Scan for the cell matching the given text and deliver its (X, Y) coordinate at center. 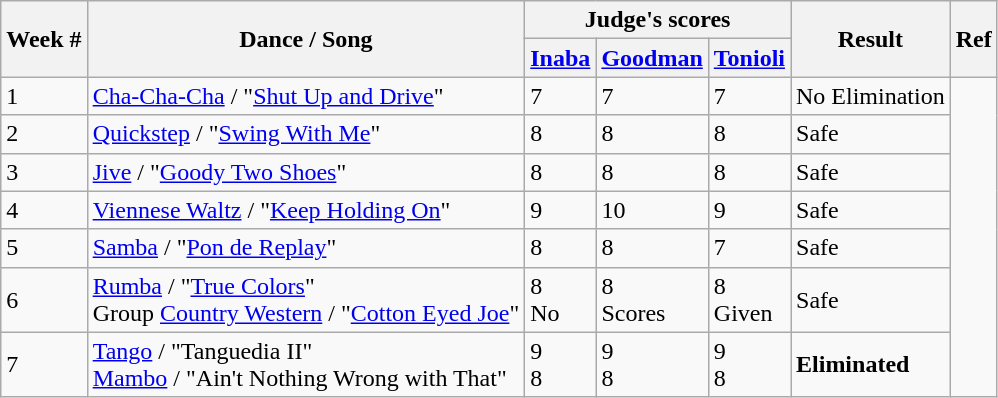
6 (44, 300)
1 (44, 96)
2 (44, 134)
5 (44, 248)
Cha-Cha-Cha / "Shut Up and Drive" (306, 96)
3 (44, 172)
8Given (749, 300)
Dance / Song (306, 39)
Tonioli (749, 58)
Ref (974, 39)
Goodman (652, 58)
Viennese Waltz / "Keep Holding On" (306, 210)
Rumba / "True Colors"Group Country Western / "Cotton Eyed Joe" (306, 300)
Inaba (560, 58)
4 (44, 210)
Judge's scores (658, 20)
Quickstep / "Swing With Me" (306, 134)
No Elimination (870, 96)
Eliminated (870, 364)
8Scores (652, 300)
Tango / "Tanguedia II"Mambo / "Ain't Nothing Wrong with That" (306, 364)
8No (560, 300)
Jive / "Goody Two Shoes" (306, 172)
10 (652, 210)
Samba / "Pon de Replay" (306, 248)
Week # (44, 39)
Result (870, 39)
